Locate the cell with the specified text and output its [x, y] center coordinate. 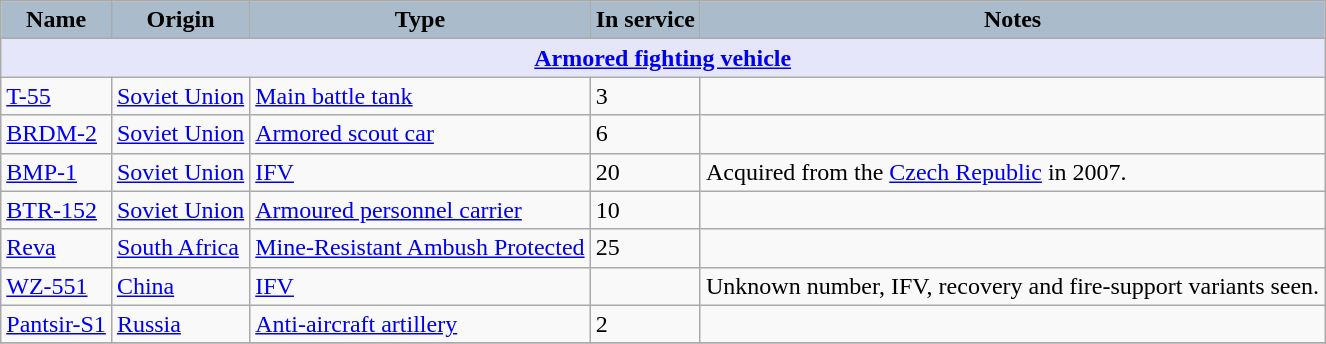
WZ-551 [56, 286]
Russia [180, 324]
25 [645, 248]
Main battle tank [420, 96]
In service [645, 20]
6 [645, 134]
Type [420, 20]
Notes [1012, 20]
Mine-Resistant Ambush Protected [420, 248]
Acquired from the Czech Republic in 2007. [1012, 172]
BRDM-2 [56, 134]
Armoured personnel carrier [420, 210]
2 [645, 324]
Reva [56, 248]
20 [645, 172]
Pantsir-S1 [56, 324]
Name [56, 20]
Origin [180, 20]
T-55 [56, 96]
Armored fighting vehicle [663, 58]
China [180, 286]
Unknown number, IFV, recovery and fire-support variants seen. [1012, 286]
BTR-152 [56, 210]
Anti-aircraft artillery [420, 324]
South Africa [180, 248]
3 [645, 96]
Armored scout car [420, 134]
10 [645, 210]
BMP-1 [56, 172]
